Locate the cell with the specified text and output its (X, Y) center coordinate. 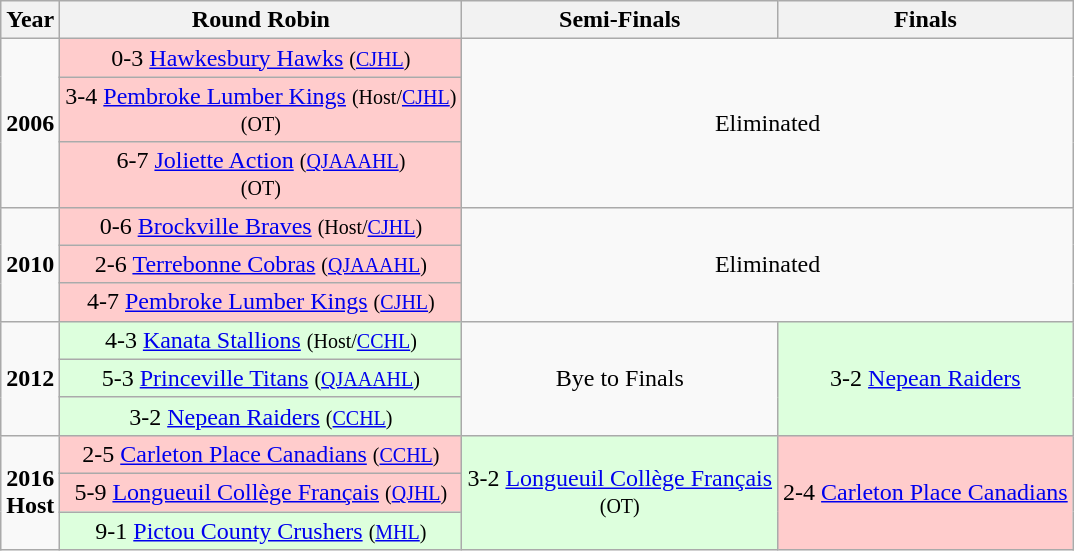
2012 (30, 378)
6-7 Joliette Action (QJAAAHL) (OT) (261, 174)
3-2 Nepean Raiders (926, 378)
4-7 Pembroke Lumber Kings (CJHL) (261, 302)
Round Robin (261, 20)
3-2 Longueuil Collège Français (OT) (620, 492)
2010 (30, 264)
9-1 Pictou County Crushers (MHL) (261, 531)
Year (30, 20)
5-9 Longueuil Collège Français (QJHL) (261, 492)
2-4 Carleton Place Canadians (926, 492)
3-2 Nepean Raiders (CCHL) (261, 416)
3-4 Pembroke Lumber Kings (Host/CJHL) (OT) (261, 110)
0-3 Hawkesbury Hawks (CJHL) (261, 58)
Bye to Finals (620, 378)
5-3 Princeville Titans (QJAAAHL) (261, 378)
4-3 Kanata Stallions (Host/CCHL) (261, 340)
2006 (30, 123)
Semi-Finals (620, 20)
2-5 Carleton Place Canadians (CCHL) (261, 454)
2016 Host (30, 492)
0-6 Brockville Braves (Host/CJHL) (261, 226)
2-6 Terrebonne Cobras (QJAAAHL) (261, 264)
Finals (926, 20)
